Locate the cell with the specified text and output its (X, Y) center coordinate. 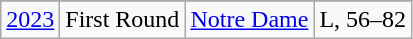
First Round (122, 20)
2023 (30, 20)
L, 56–82 (363, 20)
Notre Dame (250, 20)
